Locate the cell with the specified text and output its [X, Y] center coordinate. 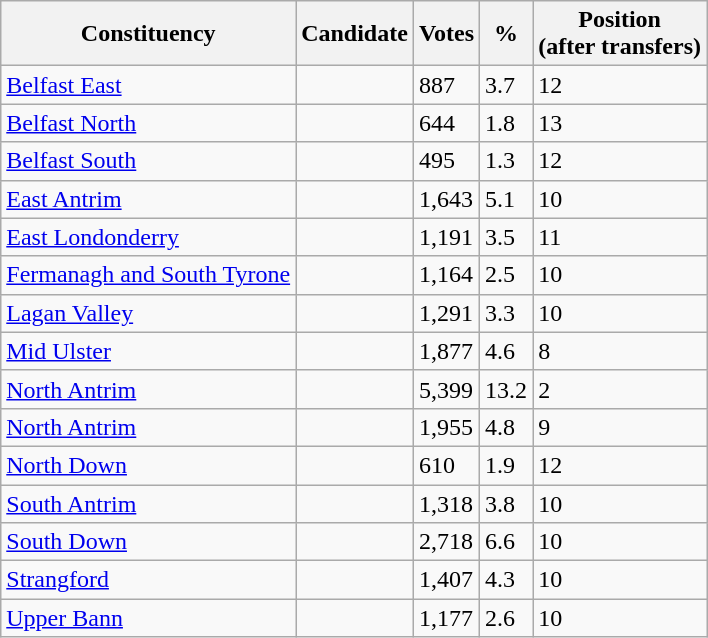
3.5 [506, 237]
610 [446, 465]
1.9 [506, 465]
1,177 [446, 618]
13.2 [506, 389]
East Antrim [148, 199]
Belfast South [148, 161]
4.8 [506, 427]
East Londonderry [148, 237]
2 [620, 389]
Position(after transfers) [620, 34]
9 [620, 427]
6.6 [506, 542]
11 [620, 237]
North Down [148, 465]
1,318 [446, 503]
2.6 [506, 618]
1,643 [446, 199]
644 [446, 123]
887 [446, 85]
3.3 [506, 313]
5.1 [506, 199]
South Antrim [148, 503]
1.3 [506, 161]
2,718 [446, 542]
Fermanagh and South Tyrone [148, 275]
1,877 [446, 351]
3.7 [506, 85]
Constituency [148, 34]
4.6 [506, 351]
1,407 [446, 580]
Lagan Valley [148, 313]
Belfast East [148, 85]
8 [620, 351]
1.8 [506, 123]
5,399 [446, 389]
Belfast North [148, 123]
Upper Bann [148, 618]
Mid Ulster [148, 351]
495 [446, 161]
South Down [148, 542]
1,191 [446, 237]
4.3 [506, 580]
13 [620, 123]
% [506, 34]
1,164 [446, 275]
3.8 [506, 503]
Strangford [148, 580]
1,955 [446, 427]
1,291 [446, 313]
2.5 [506, 275]
Votes [446, 34]
Candidate [355, 34]
